Return the (X, Y) coordinate for the center point of the cell that contains the specified text.  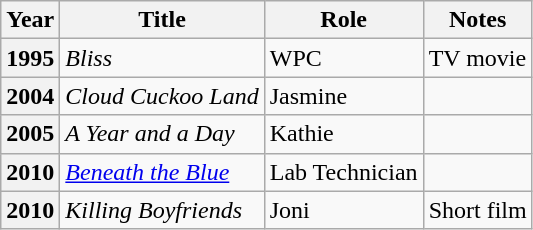
Jasmine (344, 96)
2005 (30, 134)
Title (162, 20)
Bliss (162, 58)
Role (344, 20)
Kathie (344, 134)
WPC (344, 58)
Notes (478, 20)
Short film (478, 210)
Killing Boyfriends (162, 210)
2004 (30, 96)
1995 (30, 58)
Cloud Cuckoo Land (162, 96)
Beneath the Blue (162, 172)
TV movie (478, 58)
A Year and a Day (162, 134)
Year (30, 20)
Lab Technician (344, 172)
Joni (344, 210)
